Determine the [X, Y] coordinate at the center of the cell enclosing the given text.  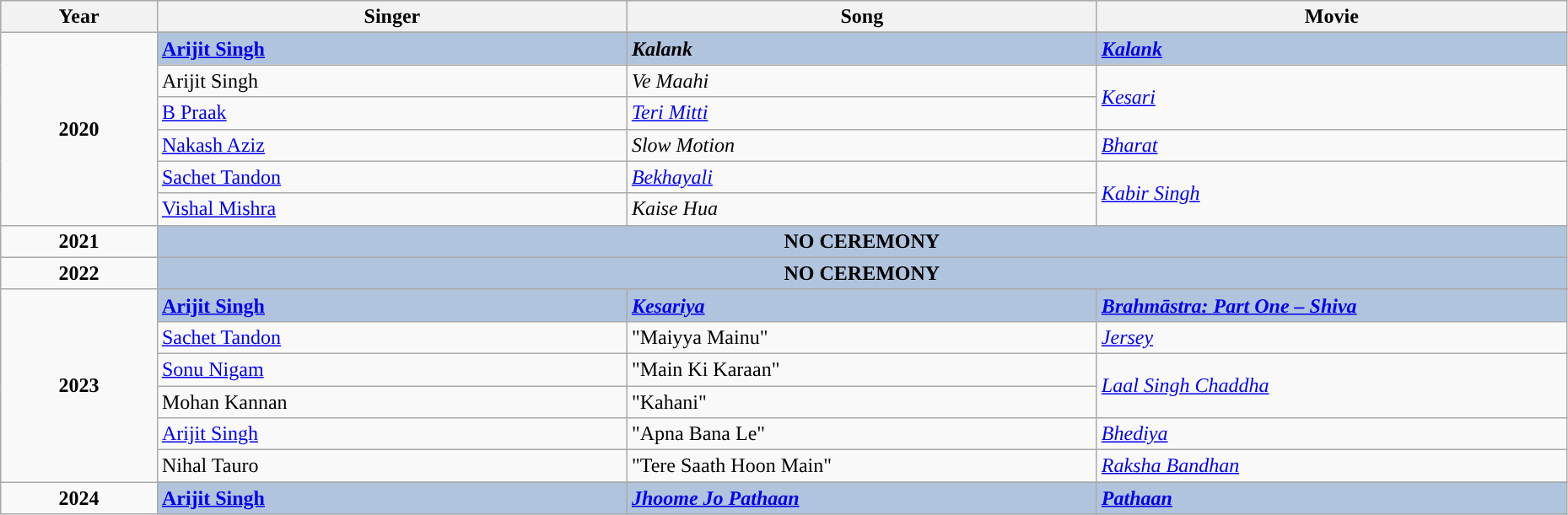
Bharat [1331, 145]
Nihal Tauro [391, 466]
"Tere Saath Hoon Main" [862, 466]
Ve Maahi [862, 81]
Bhediya [1331, 434]
Jersey [1331, 337]
Slow Motion [862, 145]
Sonu Nigam [391, 369]
Jhoome Jo Pathaan [862, 498]
Singer [391, 17]
Raksha Bandhan [1331, 466]
"Main Ki Karaan" [862, 369]
Bekhayali [862, 177]
Kabir Singh [1331, 193]
2022 [79, 273]
Nakash Aziz [391, 145]
Laal Singh Chaddha [1331, 385]
Kesari [1331, 97]
Year [79, 17]
Brahmāstra: Part One – Shiva [1331, 305]
2024 [79, 498]
Vishal Mishra [391, 209]
Movie [1331, 17]
Mohan Kannan [391, 402]
2020 [79, 129]
Teri Mitti [862, 113]
2023 [79, 385]
Song [862, 17]
Kaise Hua [862, 209]
Kesariya [862, 305]
"Maiyya Mainu" [862, 337]
Pathaan [1331, 498]
"Apna Bana Le" [862, 434]
2021 [79, 241]
"Kahani" [862, 402]
B Praak [391, 113]
